Return [x, y] of the center of cell containing provided text 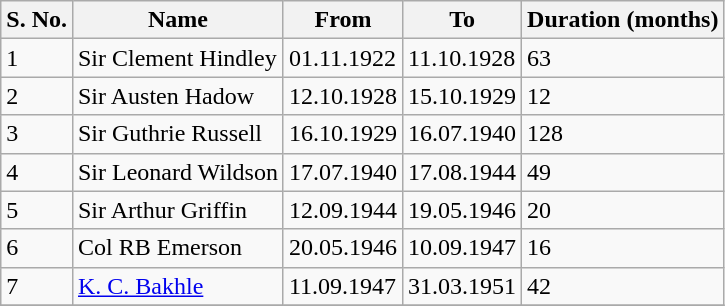
Sir Arthur Griffin [178, 210]
2 [37, 96]
Name [178, 20]
128 [623, 134]
4 [37, 172]
S. No. [37, 20]
11.09.1947 [342, 286]
7 [37, 286]
17.08.1944 [462, 172]
12.10.1928 [342, 96]
11.10.1928 [462, 58]
6 [37, 248]
01.11.1922 [342, 58]
12.09.1944 [342, 210]
Sir Guthrie Russell [178, 134]
Col RB Emerson [178, 248]
42 [623, 286]
Sir Clement Hindley [178, 58]
10.09.1947 [462, 248]
Sir Leonard Wildson [178, 172]
To [462, 20]
Sir Austen Hadow [178, 96]
17.07.1940 [342, 172]
19.05.1946 [462, 210]
5 [37, 210]
16.10.1929 [342, 134]
12 [623, 96]
16 [623, 248]
20.05.1946 [342, 248]
Duration (months) [623, 20]
15.10.1929 [462, 96]
3 [37, 134]
20 [623, 210]
16.07.1940 [462, 134]
K. C. Bakhle [178, 286]
31.03.1951 [462, 286]
From [342, 20]
49 [623, 172]
63 [623, 58]
1 [37, 58]
